Scan for the cell matching the given text and deliver its (x, y) coordinate at center. 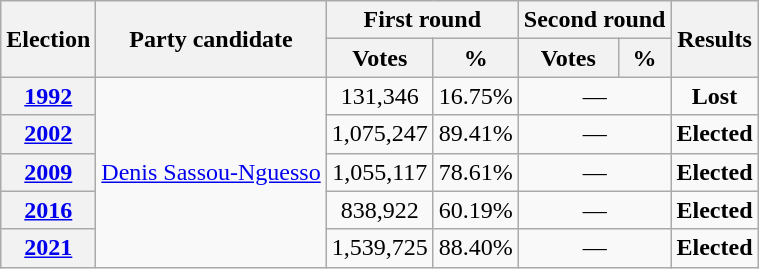
1992 (48, 96)
88.40% (476, 248)
Results (714, 39)
First round (422, 20)
1,075,247 (380, 134)
Election (48, 39)
1,539,725 (380, 248)
838,922 (380, 210)
2009 (48, 172)
16.75% (476, 96)
Lost (714, 96)
Denis Sassou-Nguesso (211, 172)
2002 (48, 134)
1,055,117 (380, 172)
131,346 (380, 96)
60.19% (476, 210)
2021 (48, 248)
78.61% (476, 172)
2016 (48, 210)
89.41% (476, 134)
Party candidate (211, 39)
Second round (594, 20)
